Extract the [X, Y] coordinate from the center of the cell holding the provided text.  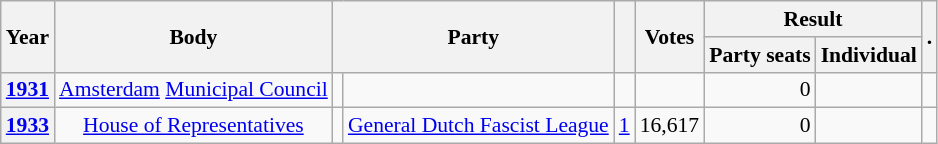
Party [474, 36]
1933 [28, 126]
Party seats [760, 55]
Amsterdam Municipal Council [194, 90]
. [930, 36]
1931 [28, 90]
1 [624, 126]
Result [813, 19]
General Dutch Fascist League [478, 126]
House of Representatives [194, 126]
16,617 [670, 126]
Votes [670, 36]
Year [28, 36]
Individual [869, 55]
Body [194, 36]
